Output the [x, y] coordinate of the center of the cell containing the given text.  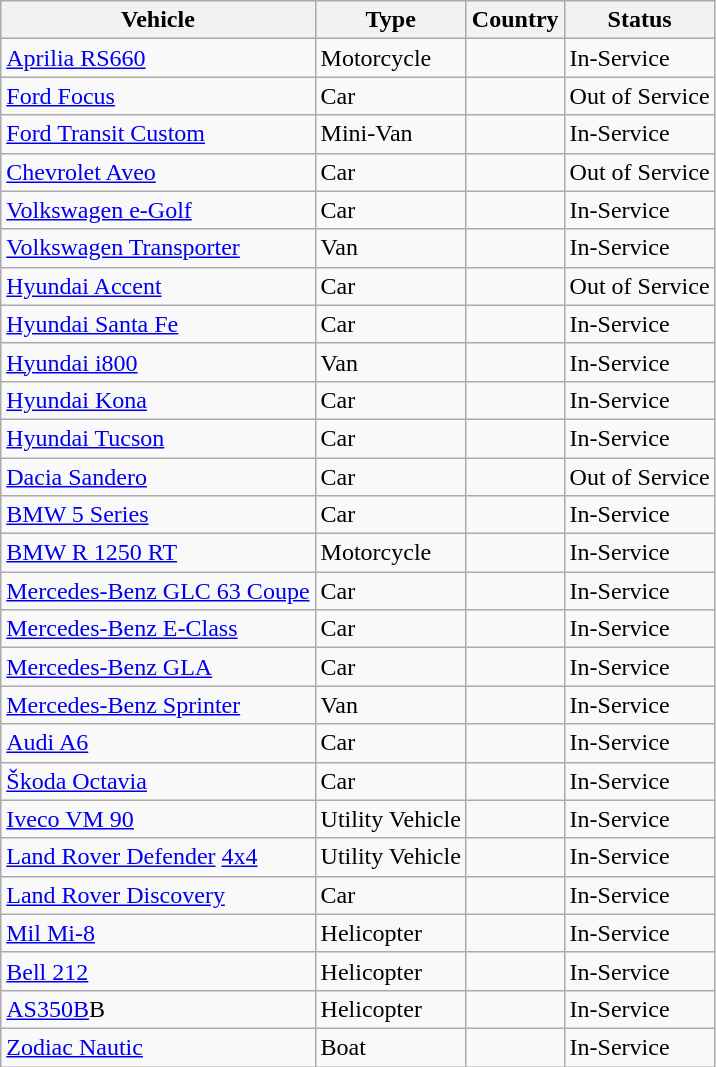
BMW R 1250 RT [158, 553]
Dacia Sandero [158, 477]
Škoda Octavia [158, 781]
Mercedes-Benz GLA [158, 667]
Zodiac Nautic [158, 1047]
Bell 212 [158, 971]
Boat [390, 1047]
Vehicle [158, 20]
Ford Focus [158, 96]
Mil Mi-8 [158, 933]
BMW 5 Series [158, 515]
Hyundai i800 [158, 362]
Hyundai Tucson [158, 438]
Hyundai Santa Fe [158, 324]
Country [515, 20]
Mercedes-Benz GLC 63 Coupe [158, 591]
Status [640, 20]
Volkswagen e-Golf [158, 210]
Audi A6 [158, 743]
Mini-Van [390, 134]
Chevrolet Aveo [158, 172]
Mercedes-Benz Sprinter [158, 705]
Iveco VM 90 [158, 819]
Land Rover Defender 4x4 [158, 857]
Volkswagen Transporter [158, 248]
Mercedes-Benz E-Class [158, 629]
AS350BB [158, 1009]
Hyundai Accent [158, 286]
Aprilia RS660 [158, 58]
Ford Transit Custom [158, 134]
Type [390, 20]
Land Rover Discovery [158, 895]
Hyundai Kona [158, 400]
